Scan for the cell matching the given text and deliver its [X, Y] coordinate at center. 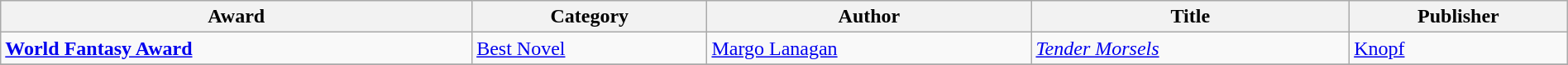
Title [1191, 17]
Publisher [1459, 17]
Award [237, 17]
Knopf [1459, 48]
Best Novel [590, 48]
Author [869, 17]
World Fantasy Award [237, 48]
Category [590, 17]
Tender Morsels [1191, 48]
Margo Lanagan [869, 48]
